Detect which cell encompasses the target text, then output its (X, Y) center coordinate. 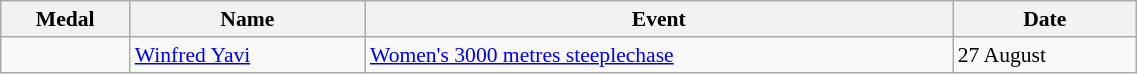
Winfred Yavi (248, 55)
Medal (66, 19)
27 August (1045, 55)
Women's 3000 metres steeplechase (659, 55)
Name (248, 19)
Date (1045, 19)
Event (659, 19)
